Find where the given text appears and provide that cell's center as [x, y] coordinate. 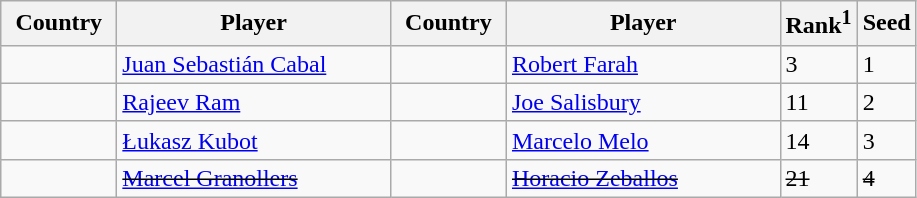
Seed [886, 24]
4 [886, 178]
1 [886, 64]
Rajeev Ram [254, 102]
21 [818, 178]
Horacio Zeballos [643, 178]
Robert Farah [643, 64]
11 [818, 102]
Łukasz Kubot [254, 140]
Marcelo Melo [643, 140]
Rank1 [818, 24]
2 [886, 102]
Joe Salisbury [643, 102]
Marcel Granollers [254, 178]
Juan Sebastián Cabal [254, 64]
14 [818, 140]
